Pinpoint the cell where the given text exists, returning its [x, y] midpoint coordinate. 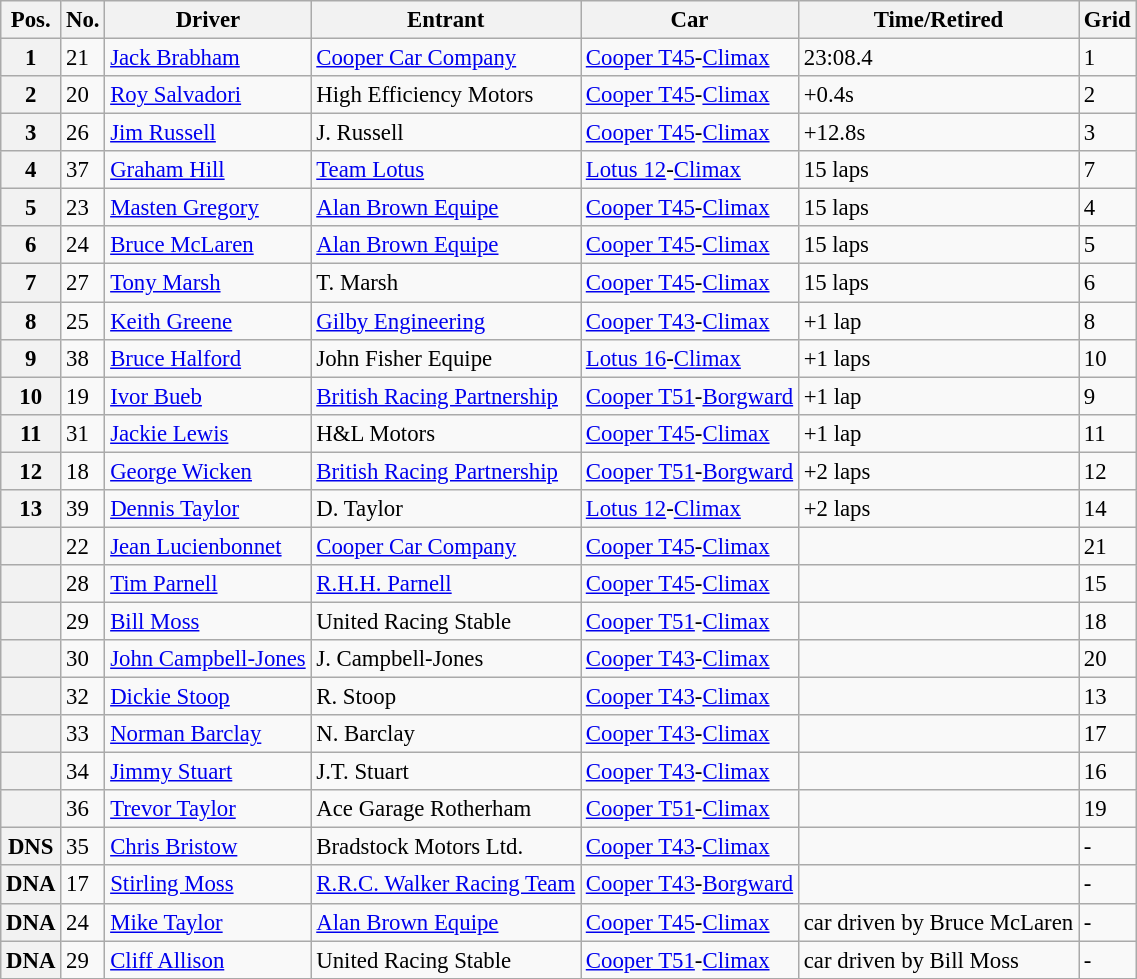
High Efficiency Motors [446, 95]
Keith Greene [208, 321]
Trevor Taylor [208, 809]
J.T. Stuart [446, 772]
Stirling Moss [208, 885]
Pos. [31, 20]
34 [83, 772]
Norman Barclay [208, 734]
+0.4s [938, 95]
Driver [208, 20]
R.H.H. Parnell [446, 584]
Masten Gregory [208, 208]
22 [83, 546]
Jean Lucienbonnet [208, 546]
Tim Parnell [208, 584]
26 [83, 133]
car driven by Bruce McLaren [938, 922]
Mike Taylor [208, 922]
George Wicken [208, 471]
N. Barclay [446, 734]
DNS [31, 847]
Dennis Taylor [208, 509]
37 [83, 170]
Bruce Halford [208, 358]
Tony Marsh [208, 283]
R. Stoop [446, 697]
31 [83, 433]
38 [83, 358]
Gilby Engineering [446, 321]
T. Marsh [446, 283]
32 [83, 697]
Team Lotus [446, 170]
33 [83, 734]
D. Taylor [446, 509]
39 [83, 509]
Ivor Bueb [208, 396]
25 [83, 321]
Cliff Allison [208, 960]
Jackie Lewis [208, 433]
car driven by Bill Moss [938, 960]
J. Russell [446, 133]
35 [83, 847]
28 [83, 584]
Cooper T43-Borgward [689, 885]
R.R.C. Walker Racing Team [446, 885]
Car [689, 20]
Bradstock Motors Ltd. [446, 847]
27 [83, 283]
Graham Hill [208, 170]
Bill Moss [208, 621]
15 [1106, 584]
Time/Retired [938, 20]
Entrant [446, 20]
+12.8s [938, 133]
23:08.4 [938, 58]
J. Campbell-Jones [446, 659]
Chris Bristow [208, 847]
16 [1106, 772]
Jim Russell [208, 133]
Ace Garage Rotherham [446, 809]
Bruce McLaren [208, 245]
+1 laps [938, 358]
Grid [1106, 20]
Dickie Stoop [208, 697]
John Campbell-Jones [208, 659]
Jimmy Stuart [208, 772]
Jack Brabham [208, 58]
Roy Salvadori [208, 95]
H&L Motors [446, 433]
23 [83, 208]
14 [1106, 509]
Lotus 16-Climax [689, 358]
John Fisher Equipe [446, 358]
30 [83, 659]
No. [83, 20]
36 [83, 809]
